Output the (x, y) coordinate of the center of the cell containing the given text.  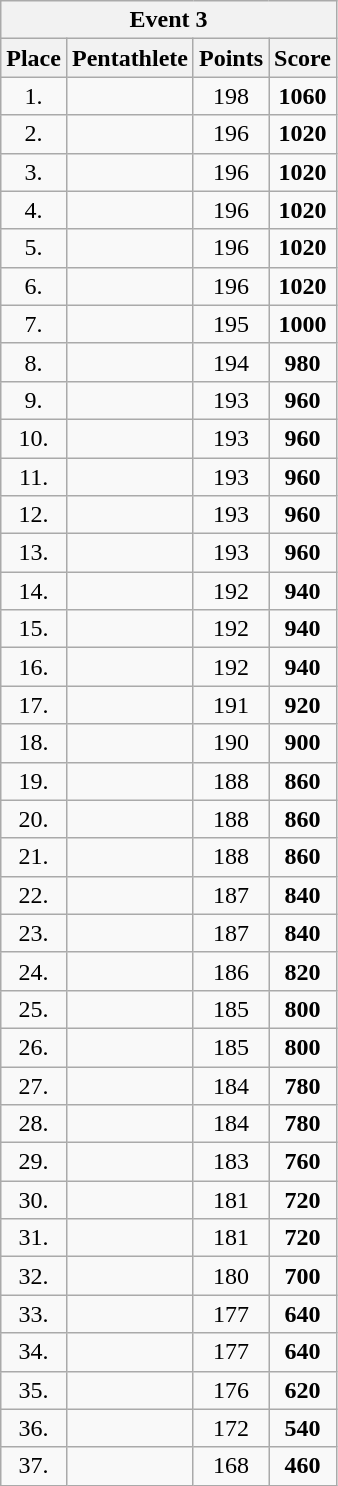
34. (34, 1352)
9. (34, 400)
820 (303, 971)
36. (34, 1428)
6. (34, 286)
540 (303, 1428)
11. (34, 477)
180 (230, 1276)
21. (34, 857)
Points (230, 58)
176 (230, 1390)
8. (34, 362)
460 (303, 1466)
Event 3 (169, 20)
186 (230, 971)
195 (230, 324)
27. (34, 1085)
1060 (303, 96)
28. (34, 1124)
1. (34, 96)
700 (303, 1276)
198 (230, 96)
19. (34, 781)
Score (303, 58)
183 (230, 1162)
13. (34, 553)
22. (34, 895)
18. (34, 743)
920 (303, 705)
31. (34, 1238)
26. (34, 1047)
168 (230, 1466)
Pentathlete (130, 58)
190 (230, 743)
1000 (303, 324)
10. (34, 438)
620 (303, 1390)
29. (34, 1162)
5. (34, 248)
33. (34, 1314)
25. (34, 1009)
12. (34, 515)
Place (34, 58)
980 (303, 362)
32. (34, 1276)
37. (34, 1466)
20. (34, 819)
15. (34, 629)
3. (34, 172)
4. (34, 210)
900 (303, 743)
194 (230, 362)
35. (34, 1390)
30. (34, 1200)
191 (230, 705)
23. (34, 933)
2. (34, 134)
16. (34, 667)
17. (34, 705)
14. (34, 591)
760 (303, 1162)
24. (34, 971)
7. (34, 324)
172 (230, 1428)
